Scan for the cell matching the given text and deliver its (x, y) coordinate at center. 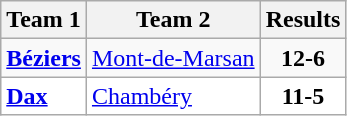
Results (303, 20)
Dax (44, 96)
Béziers (44, 58)
Team 2 (173, 20)
11-5 (303, 96)
Mont-de-Marsan (173, 58)
12-6 (303, 58)
Chambéry (173, 96)
Team 1 (44, 20)
